Capture the cell that displays the provided text and extract its (x, y) central coordinate. 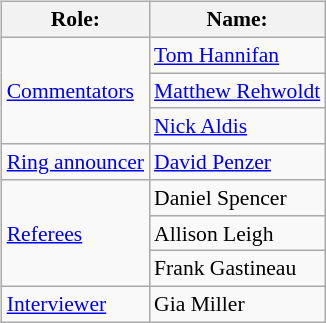
David Penzer (237, 162)
Commentators (76, 90)
Role: (76, 20)
Frank Gastineau (237, 269)
Matthew Rehwoldt (237, 91)
Nick Aldis (237, 126)
Daniel Spencer (237, 198)
Ring announcer (76, 162)
Name: (237, 20)
Gia Miller (237, 305)
Referees (76, 234)
Interviewer (76, 305)
Tom Hannifan (237, 55)
Allison Leigh (237, 233)
